Output the (x, y) coordinate of the center of the cell containing the given text.  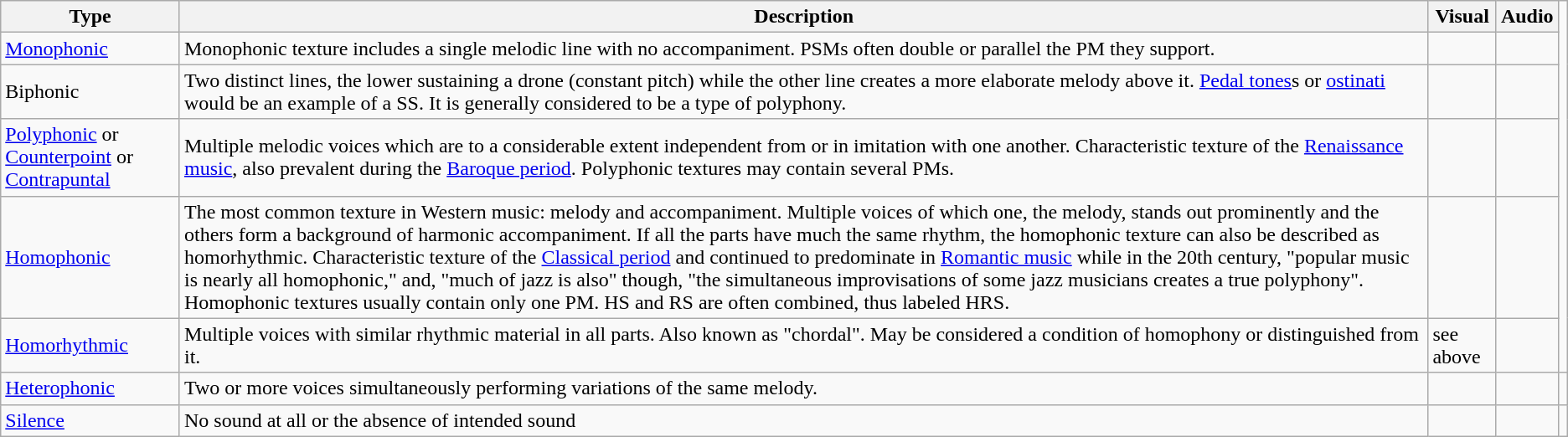
Biphonic (90, 92)
Visual (1462, 17)
Two or more voices simultaneously performing variations of the same melody. (803, 388)
Monophonic texture includes a single melodic line with no accompaniment. PSMs often double or parallel the PM they support. (803, 49)
Heterophonic (90, 388)
Audio (1527, 17)
Monophonic (90, 49)
see above (1462, 345)
Homophonic (90, 257)
Type (90, 17)
Silence (90, 420)
No sound at all or the absence of intended sound (803, 420)
Polyphonic or Counterpoint or Contrapuntal (90, 157)
Description (803, 17)
Homorhythmic (90, 345)
